Detect which cell encompasses the target text, then output its [x, y] center coordinate. 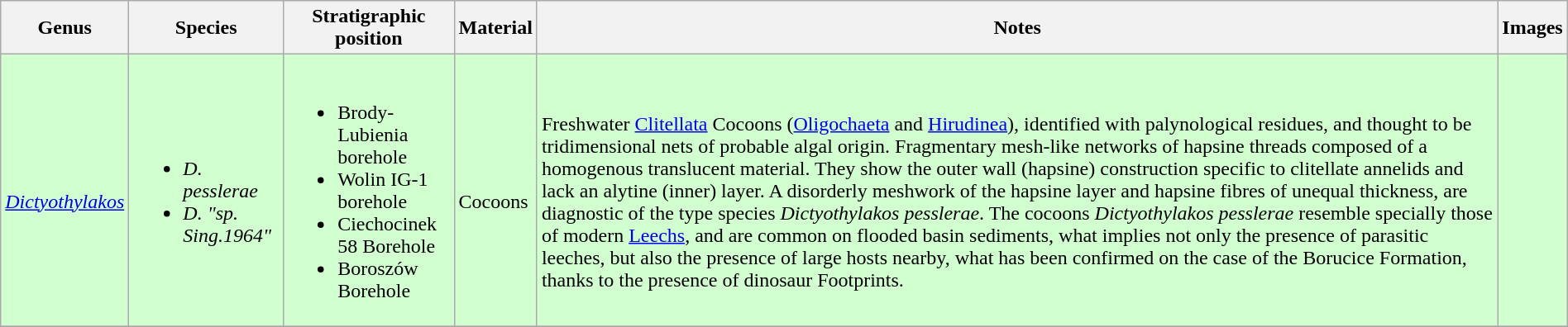
Brody-Lubienia boreholeWolin IG-1 boreholeCiechocinek 58 BoreholeBoroszów Borehole [369, 190]
Images [1532, 28]
Cocoons [495, 190]
Material [495, 28]
D. pessleraeD. "sp. Sing.1964" [207, 190]
Notes [1017, 28]
Genus [65, 28]
Species [207, 28]
Dictyothylakos [65, 190]
Stratigraphic position [369, 28]
